For the text-containing cell, return its midpoint in (x, y) coordinate format. 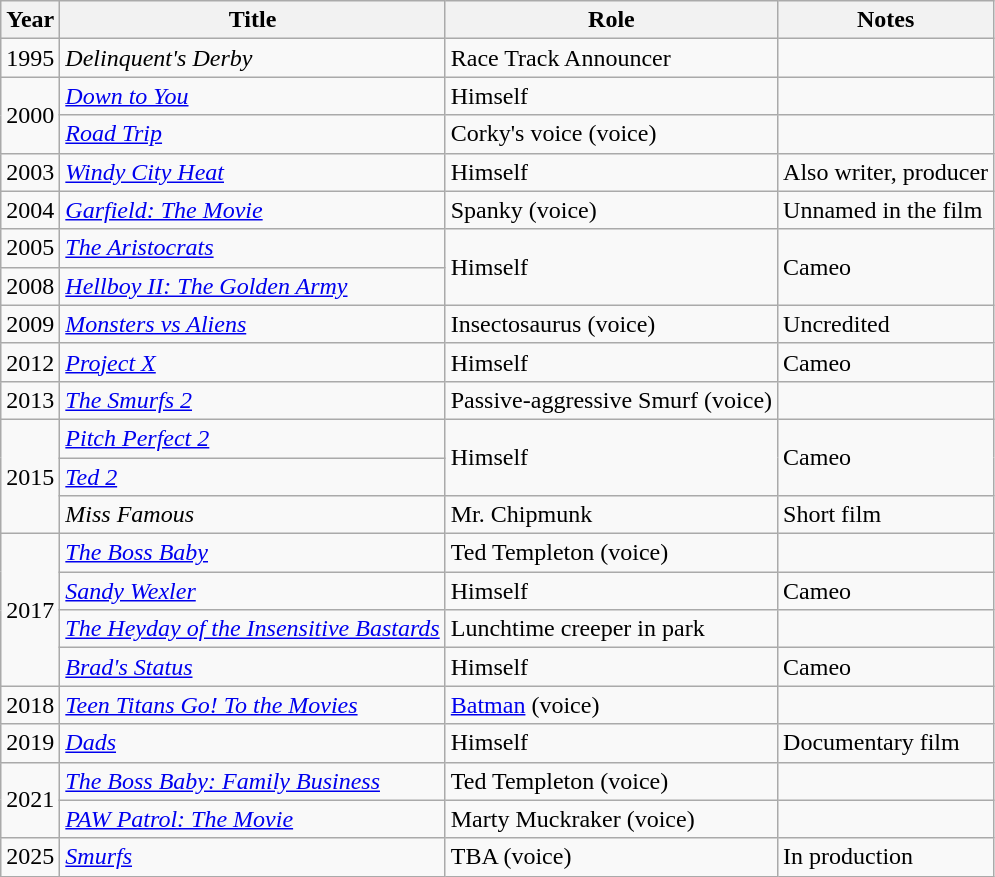
2004 (30, 210)
Miss Famous (252, 515)
Ted 2 (252, 477)
TBA (voice) (611, 857)
The Boss Baby: Family Business (252, 781)
Mr. Chipmunk (611, 515)
2000 (30, 115)
Pitch Perfect 2 (252, 438)
Also writer, producer (886, 172)
2018 (30, 705)
2012 (30, 362)
Uncredited (886, 324)
Monsters vs Aliens (252, 324)
Garfield: The Movie (252, 210)
Lunchtime creeper in park (611, 629)
PAW Patrol: The Movie (252, 819)
Brad's Status (252, 667)
Smurfs (252, 857)
2019 (30, 743)
Project X (252, 362)
The Heyday of the Insensitive Bastards (252, 629)
Role (611, 20)
2017 (30, 610)
2003 (30, 172)
Hellboy II: The Golden Army (252, 286)
Insectosaurus (voice) (611, 324)
1995 (30, 58)
The Aristocrats (252, 248)
Marty Muckraker (voice) (611, 819)
2005 (30, 248)
Delinquent's Derby (252, 58)
2009 (30, 324)
2021 (30, 800)
Sandy Wexler (252, 591)
2025 (30, 857)
The Smurfs 2 (252, 400)
Race Track Announcer (611, 58)
Down to You (252, 96)
Unnamed in the film (886, 210)
2008 (30, 286)
In production (886, 857)
Windy City Heat (252, 172)
Year (30, 20)
Batman (voice) (611, 705)
Title (252, 20)
Passive-aggressive Smurf (voice) (611, 400)
2015 (30, 476)
Corky's voice (voice) (611, 134)
Spanky (voice) (611, 210)
The Boss Baby (252, 553)
Road Trip (252, 134)
2013 (30, 400)
Dads (252, 743)
Short film (886, 515)
Notes (886, 20)
Documentary film (886, 743)
Teen Titans Go! To the Movies (252, 705)
